Provide the [x, y] coordinate of the cell's center where the given text is located.  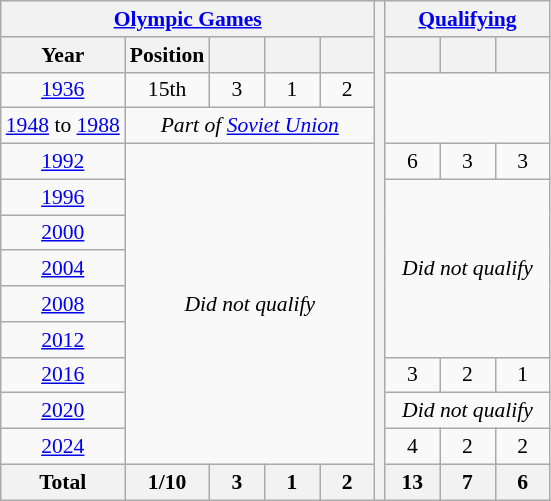
1936 [63, 90]
2012 [63, 340]
Olympic Games [188, 19]
2020 [63, 411]
1/10 [167, 482]
2008 [63, 304]
15th [167, 90]
1992 [63, 162]
Year [63, 55]
7 [468, 482]
4 [412, 447]
2016 [63, 375]
Total [63, 482]
1996 [63, 197]
2004 [63, 269]
Position [167, 55]
Qualifying [468, 19]
2000 [63, 233]
1948 to 1988 [63, 126]
2024 [63, 447]
13 [412, 482]
Part of Soviet Union [250, 126]
